For the text-containing cell, return its midpoint in (X, Y) coordinate format. 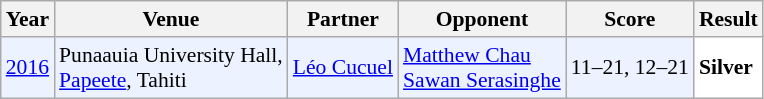
Opponent (482, 19)
Punaauia University Hall,Papeete, Tahiti (171, 68)
Silver (728, 68)
2016 (28, 68)
Matthew Chau Sawan Serasinghe (482, 68)
Venue (171, 19)
Score (630, 19)
Year (28, 19)
Léo Cucuel (343, 68)
11–21, 12–21 (630, 68)
Result (728, 19)
Partner (343, 19)
